Capture the cell that displays the provided text and extract its [X, Y] central coordinate. 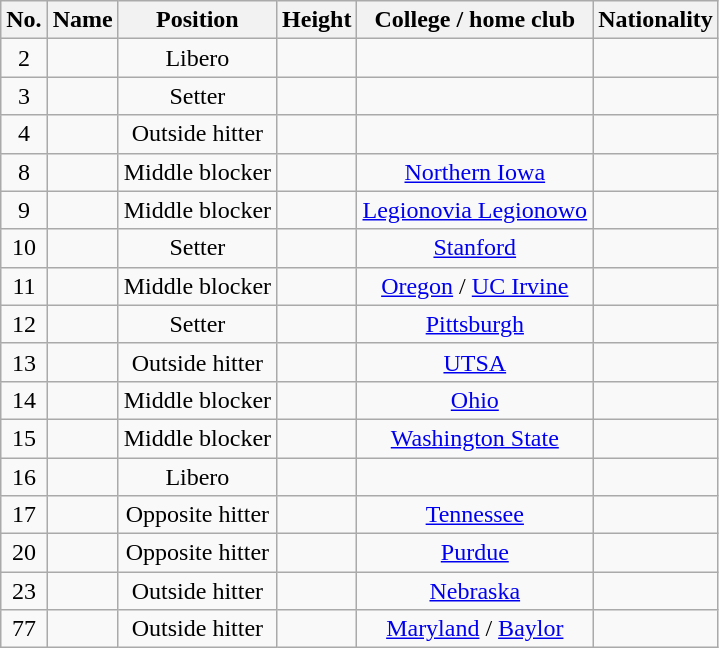
13 [24, 362]
Legionovia Legionowo [475, 210]
Oregon / UC Irvine [475, 286]
8 [24, 172]
Tennessee [475, 515]
9 [24, 210]
20 [24, 553]
Maryland / Baylor [475, 629]
17 [24, 515]
College / home club [475, 20]
Nationality [656, 20]
Name [82, 20]
10 [24, 248]
Washington State [475, 438]
3 [24, 96]
23 [24, 591]
15 [24, 438]
Position [197, 20]
16 [24, 477]
Ohio [475, 400]
Height [317, 20]
Northern Iowa [475, 172]
4 [24, 134]
Purdue [475, 553]
UTSA [475, 362]
Nebraska [475, 591]
Stanford [475, 248]
2 [24, 58]
12 [24, 324]
Pittsburgh [475, 324]
No. [24, 20]
11 [24, 286]
14 [24, 400]
77 [24, 629]
